Provide the (x, y) coordinate of the cell's center where the given text is located.  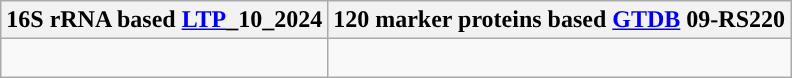
16S rRNA based LTP_10_2024 (164, 20)
120 marker proteins based GTDB 09-RS220 (560, 20)
